Return the [x, y] coordinate for the center point of the cell that contains the specified text.  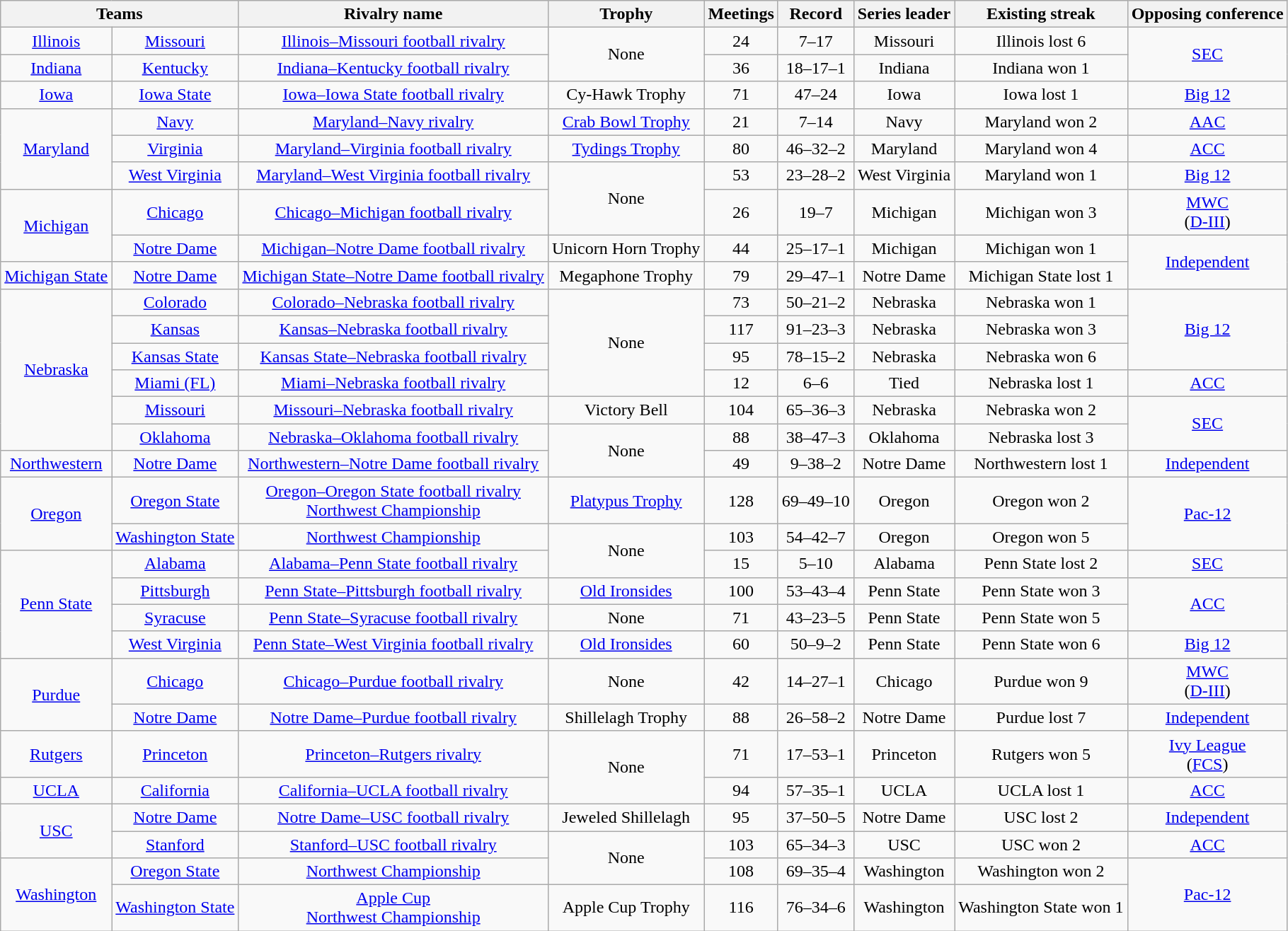
25–17–1 [815, 248]
Maryland won 1 [1041, 175]
6–6 [815, 383]
Washington State won 1 [1041, 908]
Shillelagh Trophy [626, 717]
Michigan State [57, 275]
76–34–6 [815, 908]
7–14 [815, 122]
Nebraska won 2 [1041, 410]
Opposing conference [1207, 14]
Colorado [176, 302]
46–32–2 [815, 149]
Miami–Nebraska football rivalry [393, 383]
Crab Bowl Trophy [626, 122]
Iowa State [176, 95]
Nebraska won 1 [1041, 302]
Stanford–USC football rivalry [393, 844]
21 [741, 122]
69–49–10 [815, 501]
Syracuse [176, 618]
47–24 [815, 95]
Victory Bell [626, 410]
California [176, 790]
65–34–3 [815, 844]
USC won 2 [1041, 844]
116 [741, 908]
Indiana–Kentucky football rivalry [393, 68]
94 [741, 790]
49 [741, 464]
Maryland–Navy rivalry [393, 122]
79 [741, 275]
80 [741, 149]
43–23–5 [815, 618]
Iowa lost 1 [1041, 95]
18–17–1 [815, 68]
Miami (FL) [176, 383]
14–27–1 [815, 681]
Series leader [904, 14]
42 [741, 681]
Penn State–Pittsburgh football rivalry [393, 591]
Kansas [176, 329]
Kentucky [176, 68]
36 [741, 68]
Notre Dame–USC football rivalry [393, 817]
7–17 [815, 41]
12 [741, 383]
54–42–7 [815, 537]
53–43–4 [815, 591]
Iowa–Iowa State football rivalry [393, 95]
Michigan–Notre Dame football rivalry [393, 248]
Nebraska won 6 [1041, 356]
Michigan State lost 1 [1041, 275]
Apple Cup Trophy [626, 908]
Stanford [176, 844]
Record [815, 14]
Tydings Trophy [626, 149]
Trophy [626, 14]
17–53–1 [815, 754]
26–58–2 [815, 717]
5–10 [815, 564]
60 [741, 644]
53 [741, 175]
65–36–3 [815, 410]
19–7 [815, 212]
California–UCLA football rivalry [393, 790]
Maryland won 2 [1041, 122]
Maryland won 4 [1041, 149]
Penn State won 5 [1041, 618]
Illinois–Missouri football rivalry [393, 41]
Rivalry name [393, 14]
Penn State lost 2 [1041, 564]
Teams [120, 14]
AAC [1207, 122]
100 [741, 591]
23–28–2 [815, 175]
Unicorn Horn Trophy [626, 248]
Purdue [57, 695]
Oregon won 2 [1041, 501]
Nebraska won 3 [1041, 329]
Northwestern–Notre Dame football rivalry [393, 464]
91–23–3 [815, 329]
37–50–5 [815, 817]
Virginia [176, 149]
Nebraska lost 1 [1041, 383]
USC lost 2 [1041, 817]
Pittsburgh [176, 591]
Rutgers won 5 [1041, 754]
Penn State won 6 [1041, 644]
Colorado–Nebraska football rivalry [393, 302]
Purdue lost 7 [1041, 717]
38–47–3 [815, 437]
UCLA lost 1 [1041, 790]
Michigan won 3 [1041, 212]
Penn State–West Virginia football rivalry [393, 644]
Tied [904, 383]
Kansas–Nebraska football rivalry [393, 329]
Oregon–Oregon State football rivalryNorthwest Championship [393, 501]
Apple CupNorthwest Championship [393, 908]
Megaphone Trophy [626, 275]
Rutgers [57, 754]
Chicago–Michigan football rivalry [393, 212]
Alabama–Penn State football rivalry [393, 564]
Chicago–Purdue football rivalry [393, 681]
Maryland–Virginia football rivalry [393, 149]
Northwestern [57, 464]
117 [741, 329]
50–21–2 [815, 302]
78–15–2 [815, 356]
15 [741, 564]
57–35–1 [815, 790]
Kansas State [176, 356]
Penn State won 3 [1041, 591]
Maryland–West Virginia football rivalry [393, 175]
Missouri–Nebraska football rivalry [393, 410]
24 [741, 41]
26 [741, 212]
Cy-Hawk Trophy [626, 95]
Northwestern lost 1 [1041, 464]
Jeweled Shillelagh [626, 817]
44 [741, 248]
Illinois lost 6 [1041, 41]
Kansas State–Nebraska football rivalry [393, 356]
Notre Dame–Purdue football rivalry [393, 717]
108 [741, 872]
69–35–4 [815, 872]
Indiana won 1 [1041, 68]
Princeton–Rutgers rivalry [393, 754]
Michigan State–Notre Dame football rivalry [393, 275]
Nebraska–Oklahoma football rivalry [393, 437]
73 [741, 302]
128 [741, 501]
Oregon won 5 [1041, 537]
9–38–2 [815, 464]
Penn State–Syracuse football rivalry [393, 618]
Ivy League(FCS) [1207, 754]
Purdue won 9 [1041, 681]
Nebraska lost 3 [1041, 437]
Michigan won 1 [1041, 248]
29–47–1 [815, 275]
Washington won 2 [1041, 872]
Existing streak [1041, 14]
Platypus Trophy [626, 501]
Illinois [57, 41]
104 [741, 410]
Meetings [741, 14]
50–9–2 [815, 644]
